Pinpoint the cell where the given text exists, returning its [x, y] midpoint coordinate. 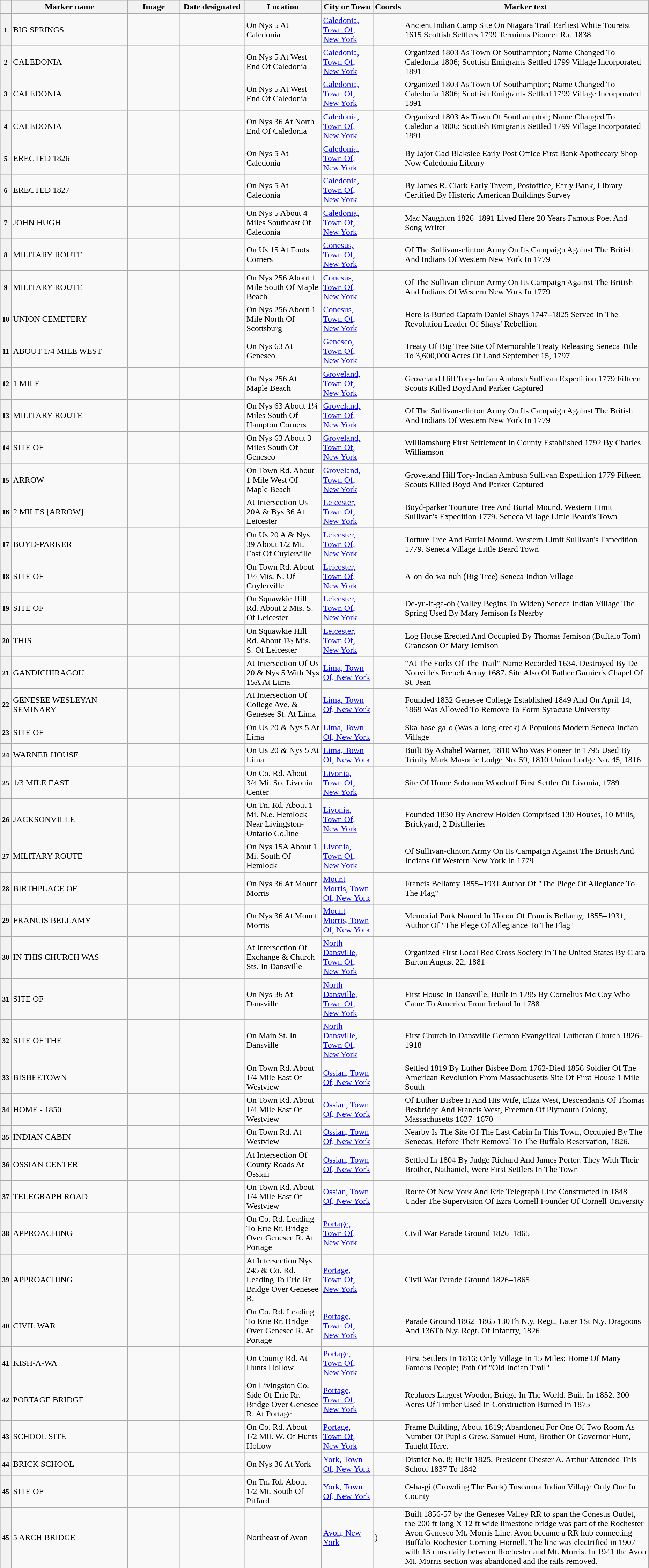
38 [6, 1233]
27 [6, 856]
4 [6, 126]
25 [6, 782]
9 [6, 287]
First House In Dansville, Built In 1795 By Cornelius Mc Coy Who Came To America From Ireland In 1788 [526, 999]
Torture Tree And Burial Mound. Western Limit Sullivan's Expedition 1779. Seneca Village Little Beard Town [526, 544]
On Town Rd. About 1 Mile West Of Maple Beach [283, 480]
Here Is Buried Captain Daniel Shays 1747–1825 Served In The Revolution Leader Of Shays' Rebellion [526, 319]
Northeast of Avon [283, 1538]
13 [6, 416]
Settled In 1804 By Judge Richard And James Porter. They With Their Brother, Nathaniel, Were First Settlers In The Town [526, 1164]
BOYD-PARKER [69, 544]
On Nys 36 At York [283, 1464]
O-ha-gi (Crowding The Bank) Tuscarora Indian Village Only One In County [526, 1492]
20 [6, 640]
34 [6, 1109]
GENESEE WESLEYAN SEMINARY [69, 705]
On Nys 63 About 3 Miles South Of Geneseo [283, 448]
40 [6, 1326]
30 [6, 958]
Frame Building, About 1819; Abandoned For One Of Two Room As Number Of Pupils Grew. Samuel Hunt, Brother Of Governor Hunt, Taught Here. [526, 1436]
24 [6, 755]
First Church In Dansville German Evangelical Lutheran Church 1826–1918 [526, 1041]
On Squawkie Hill Rd. About 2 Mis. S. Of Leicester [283, 608]
At Intersection Us 20A & Bys 36 At Leicester [283, 512]
Francis Bellamy 1855–1931 Author Of "The Plege Of Allegiance To The Flag" [526, 888]
OSSIAN CENTER [69, 1164]
Marker text [526, 7]
6 [6, 190]
ABOUT 1/4 MILE WEST [69, 351]
15 [6, 480]
Founded 1832 Genesee College Established 1849 And On April 14, 1869 Was Allowed To Remove To Form Syracuse University [526, 705]
43 [6, 1436]
7 [6, 222]
UNION CEMETERY [69, 319]
Boyd-parker Tourture Tree And Burial Mound. Western Limit Sullivan's Expedition 1779. Seneca Village Little Beard's Town [526, 512]
16 [6, 512]
On Squawkie Hill Rd. About 1½ Mis. S. Of Leicester [283, 640]
WARNER HOUSE [69, 755]
28 [6, 888]
1/3 MILE EAST [69, 782]
By James R. Clark Early Tavern, Postoffice, Early Bank, Library Certified By Historic American Buildings Survey [526, 190]
Replaces Largest Wooden Bridge In The World. Built In 1852. 300 Acres Of Timber Used In Construction Burned In 1875 [526, 1400]
ARROW [69, 480]
SITE OF THE [69, 1041]
On Us 20 A & Nys 39 About 1/2 Mi. East Of Cuylerville [283, 544]
Geneseo, Town Of, New York [347, 351]
De-yu-it-ga-oh (Valley Begins To Widen) Seneca Indian Village The Spring Used By Mary Jemison Is Nearby [526, 608]
INDIAN CABIN [69, 1137]
On Co. Rd. About 3/4 Mi. So. Livonia Center [283, 782]
12 [6, 383]
Date designated [212, 7]
2 MILES [ARROW] [69, 512]
Built By Ashahel Warner, 1810 Who Was Pioneer In 1795 Used By Trinity Mark Masonic Lodge No. 59, 1810 Union Lodge No. 45, 1816 [526, 755]
JOHN HUGH [69, 222]
Nearby Is The Site Of The Last Cabin In This Town, Occupied By The Senecas, Before Their Removal To The Buffalo Reservation, 1826. [526, 1137]
On Town Rd. About 1½ Mis. N. Of Cuylerville [283, 576]
JACKSONVILLE [69, 819]
FRANCIS BELLAMY [69, 921]
10 [6, 319]
Williamsburg First Settlement In County Established 1792 By Charles Williamson [526, 448]
Avon, New York [347, 1538]
26 [6, 819]
On Nys 256 About 1 Mile North Of Scottsburg [283, 319]
5 [6, 158]
36 [6, 1164]
KISH-A-WA [69, 1363]
Site Of Home Solomon Woodruff First Settler Of Livonia, 1789 [526, 782]
On Nys 36 At North End Of Caledonia [283, 126]
SCHOOL SITE [69, 1436]
BIG SPRINGS [69, 30]
On Tn. Rd. About 1/2 Mi. South Of Piffard [283, 1492]
At Intersection Of County Roads At Ossian [283, 1164]
14 [6, 448]
TELEGRAPH ROAD [69, 1196]
"At The Forks Of The Trail" Name Recorded 1634. Destroyed By De Nonville's French Army 1687. Site Also Of Father Garnier's Chapel Of St. Jean [526, 673]
IN THIS CHURCH WAS [69, 958]
21 [6, 673]
THIS [69, 640]
Treaty Of Big Tree Site Of Memorable Treaty Releasing Seneca Title To 3,600,000 Acres Of Land September 15, 1797 [526, 351]
Settled 1819 By Luther Bisbee Born 1762-Died 1856 Soldier Of The American Revolution From Massachusetts Site Of First House 1 Mile South [526, 1077]
1 MILE [69, 383]
Mac Naughton 1826–1891 Lived Here 20 Years Famous Poet And Song Writer [526, 222]
Image [154, 7]
By Jajor Gad Blakslee Early Post Office First Bank Apothecary Shop Now Caledonia Library [526, 158]
1 [6, 30]
BRICK SCHOOL [69, 1464]
Parade Ground 1862–1865 130Th N.y. Regt., Later 1St N.y. Dragoons And 136Th N.y. Regt. Of Infantry, 1826 [526, 1326]
District No. 8; Built 1825. President Chester A. Arthur Attended This School 1837 To 1842 [526, 1464]
On Nys 36 At Dansville [283, 999]
On Nys 5 About 4 Miles Southeast Of Caledonia [283, 222]
CIVIL WAR [69, 1326]
17 [6, 544]
GANDICHIRAGOU [69, 673]
ERECTED 1827 [69, 190]
On Town Rd. At Westview [283, 1137]
3 [6, 94]
On Livingston Co. Side Of Erie Rr. Bridge Over Genesee R. At Portage [283, 1400]
35 [6, 1137]
Ska-hase-ga-o (Was-a-long-creek) A Populous Modern Seneca Indian Village [526, 732]
2 [6, 62]
Marker name [69, 7]
44 [6, 1464]
) [388, 1538]
39 [6, 1280]
18 [6, 576]
On Main St. In Dansville [283, 1041]
On Tn. Rd. About 1 Mi. N.e. Hemlock Near Livingston-Ontario Co.line [283, 819]
HOME - 1850 [69, 1109]
23 [6, 732]
ERECTED 1826 [69, 158]
On County Rd. At Hunts Hollow [283, 1363]
On Co. Rd. About 1/2 Mil. W. Of Hunts Hollow [283, 1436]
On Nys 63 At Geneseo [283, 351]
At Intersection Nys 245 & Co. Rd. Leading To Erie Rr Bridge Over Genesee R. [283, 1280]
On Nys 256 About 1 Mile South Of Maple Beach [283, 287]
32 [6, 1041]
City or Town [347, 7]
8 [6, 255]
Of Sullivan-clinton Army On Its Campaign Against The British And Indians Of Western New York In 1779 [526, 856]
41 [6, 1363]
BIRTHPLACE OF [69, 888]
Coords [388, 7]
Founded 1830 By Andrew Holden Comprised 130 Houses, 10 Mills, Brickyard, 2 Distilleries [526, 819]
At Intersection Of Exchange & Church Sts. In Dansville [283, 958]
At Intersection Of College Ave. & Genesee St. At Lima [283, 705]
On Us 15 At Foots Corners [283, 255]
31 [6, 999]
29 [6, 921]
42 [6, 1400]
On Nys 15A About 1 Mi. South Of Hemlock [283, 856]
5 ARCH BRIDGE [69, 1538]
First Settlers In 1816; Only Village In 15 Miles; Home Of Many Famous People; Path Of "Old Indian Trail" [526, 1363]
19 [6, 608]
Of Luther Bisbee Ii And His Wife, Eliza West, Descendants Of Thomas Besbridge And Francis West, Freemen Of Plymouth Colony, Massachusetts 1637–1670 [526, 1109]
Log House Erected And Occupied By Thomas Jemison (Buffalo Tom) Grandson Of Mary Jemison [526, 640]
On Nys 63 About 1¼ Miles South Of Hampton Corners [283, 416]
Route Of New York And Erie Telegraph Line Constructed In 1848 Under The Supervision Of Ezra Cornell Founder Of Cornell University [526, 1196]
Organized First Local Red Cross Society In The United States By Clara Barton August 22, 1881 [526, 958]
37 [6, 1196]
BISBEETOWN [69, 1077]
On Nys 256 At Maple Beach [283, 383]
33 [6, 1077]
22 [6, 705]
Location [283, 7]
A-on-do-wa-nuh (Big Tree) Seneca Indian Village [526, 576]
At Intersection Of Us 20 & Nys 5 With Nys 15A At Lima [283, 673]
Ancient Indian Camp Site On Niagara Trail Earliest White Toureist 1615 Scottish Settlers 1799 Terminus Pioneer R.r. 1838 [526, 30]
Memorial Park Named In Honor Of Francis Bellamy, 1855–1931, Author Of "The Plege Of Allegiance To The Flag" [526, 921]
11 [6, 351]
PORTAGE BRIDGE [69, 1400]
